Identify which cell holds the provided text, then report its [x, y] central coordinate. 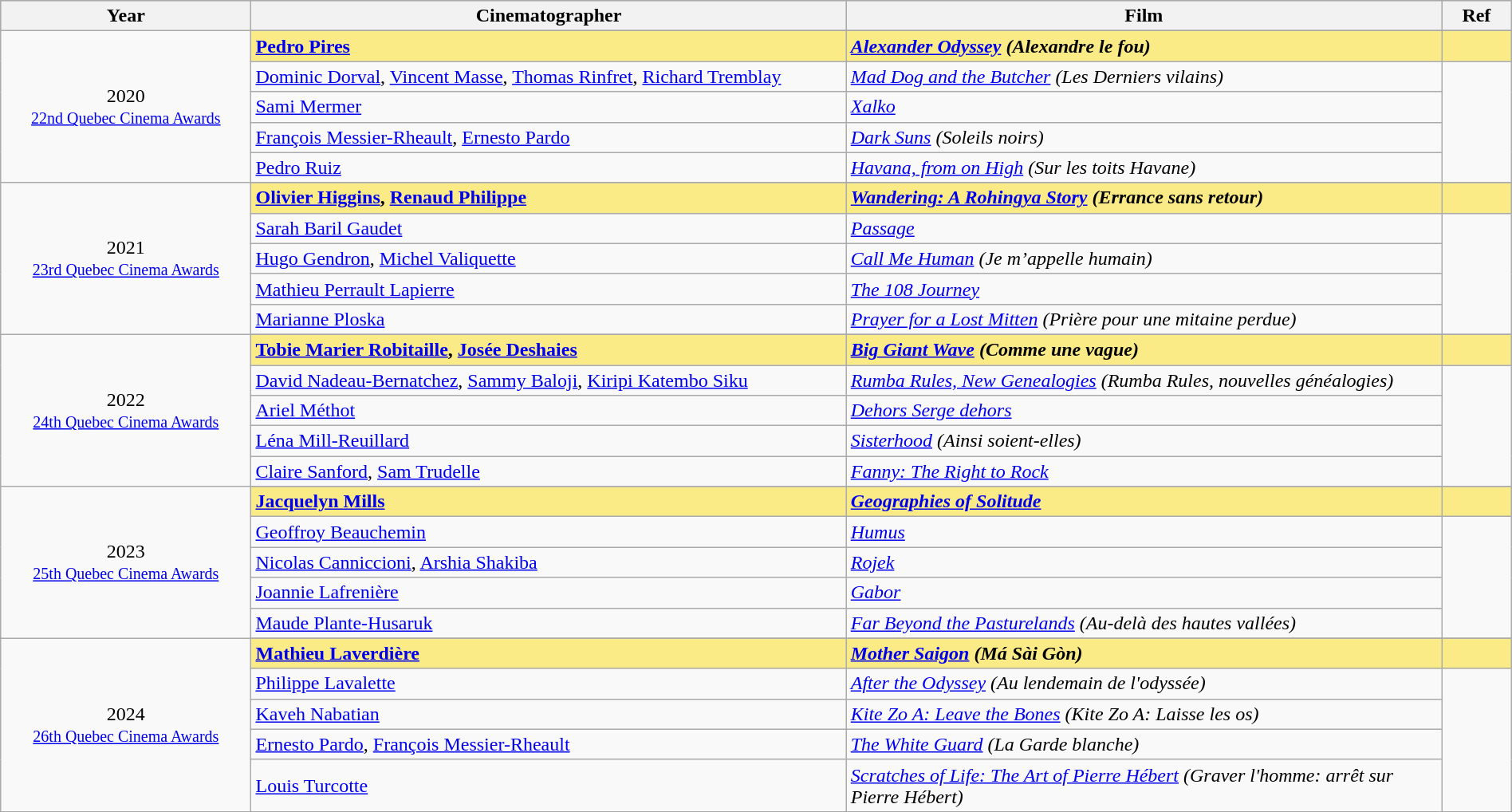
Sisterhood (Ainsi soient-elles) [1144, 441]
Philippe Lavalette [549, 684]
Maude Plante-Husaruk [549, 623]
Jacquelyn Mills [549, 502]
Mad Dog and the Butcher (Les Derniers vilains) [1144, 77]
Tobie Marier Robitaille, Josée Deshaies [549, 349]
Gabor [1144, 593]
202426th Quebec Cinema Awards [126, 724]
Mathieu Laverdière [549, 653]
Pedro Pires [549, 46]
The White Guard (La Garde blanche) [1144, 744]
Pedro Ruiz [549, 168]
Claire Sanford, Sam Trudelle [549, 471]
Mathieu Perrault Lapierre [549, 289]
Sarah Baril Gaudet [549, 228]
Kaveh Nabatian [549, 714]
After the Odyssey (Au lendemain de l'odyssée) [1144, 684]
David Nadeau-Bernatchez, Sammy Baloji, Kiripi Katembo Siku [549, 380]
François Messier-Rheault, Ernesto Pardo [549, 137]
Cinematographer [549, 16]
202224th Quebec Cinema Awards [126, 410]
Dark Suns (Soleils noirs) [1144, 137]
Dehors Serge dehors [1144, 411]
Alexander Odyssey (Alexandre le fou) [1144, 46]
Ref [1477, 16]
Fanny: The Right to Rock [1144, 471]
Year [126, 16]
Prayer for a Lost Mitten (Prière pour une mitaine perdue) [1144, 319]
Geoffroy Beauchemin [549, 532]
Marianne Ploska [549, 319]
Wandering: A Rohingya Story (Errance sans retour) [1144, 198]
Mother Saigon (Má Sài Gòn) [1144, 653]
2020 22nd Quebec Cinema Awards [126, 107]
Far Beyond the Pasturelands (Au-delà des hautes vallées) [1144, 623]
Nicolas Canniccioni, Arshia Shakiba [549, 562]
Kite Zo A: Leave the Bones (Kite Zo A: Laisse les os) [1144, 714]
Ariel Méthot [549, 411]
Xalko [1144, 107]
Geographies of Solitude [1144, 502]
Rumba Rules, New Genealogies (Rumba Rules, nouvelles généalogies) [1144, 380]
Sami Mermer [549, 107]
Dominic Dorval, Vincent Masse, Thomas Rinfret, Richard Tremblay [549, 77]
Call Me Human (Je m’appelle humain) [1144, 258]
Léna Mill-Reuillard [549, 441]
Hugo Gendron, Michel Valiquette [549, 258]
Film [1144, 16]
Olivier Higgins, Renaud Philippe [549, 198]
Passage [1144, 228]
Rojek [1144, 562]
Humus [1144, 532]
The 108 Journey [1144, 289]
Big Giant Wave (Comme une vague) [1144, 349]
Ernesto Pardo, François Messier-Rheault [549, 744]
Louis Turcotte [549, 785]
Havana, from on High (Sur les toits Havane) [1144, 168]
Scratches of Life: The Art of Pierre Hébert (Graver l'homme: arrêt sur Pierre Hébert) [1144, 785]
Joannie Lafrenière [549, 593]
202123rd Quebec Cinema Awards [126, 258]
202325th Quebec Cinema Awards [126, 562]
